Extract the [x, y] coordinate from the center of the cell holding the provided text.  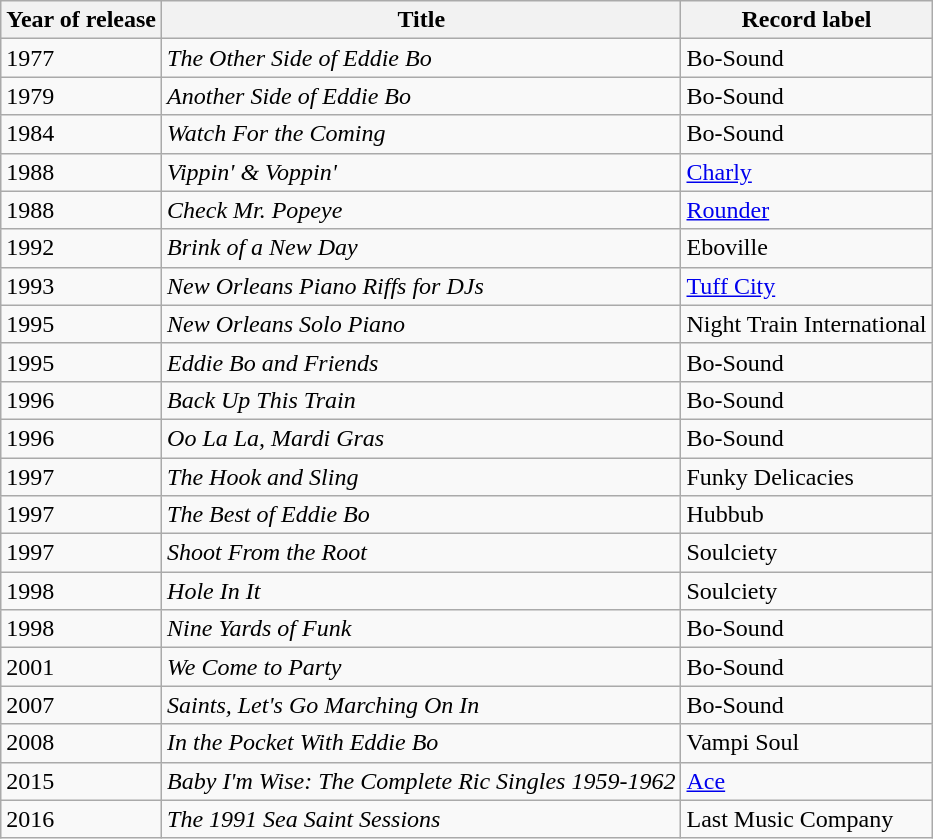
1992 [82, 248]
In the Pocket With Eddie Bo [422, 743]
2016 [82, 819]
Year of release [82, 20]
Saints, Let's Go Marching On In [422, 705]
Title [422, 20]
Charly [806, 172]
Oo La La, Mardi Gras [422, 438]
Ace [806, 781]
The 1991 Sea Saint Sessions [422, 819]
Tuff City [806, 286]
Shoot From the Root [422, 553]
Last Music Company [806, 819]
Watch For the Coming [422, 134]
1984 [82, 134]
1977 [82, 58]
Night Train International [806, 324]
2007 [82, 705]
Record label [806, 20]
The Other Side of Eddie Bo [422, 58]
2015 [82, 781]
Hole In It [422, 591]
Check Mr. Popeye [422, 210]
Vippin' & Voppin' [422, 172]
1993 [82, 286]
2008 [82, 743]
New Orleans Solo Piano [422, 324]
Another Side of Eddie Bo [422, 96]
The Best of Eddie Bo [422, 515]
Vampi Soul [806, 743]
Eboville [806, 248]
Nine Yards of Funk [422, 629]
Brink of a New Day [422, 248]
The Hook and Sling [422, 477]
Baby I'm Wise: The Complete Ric Singles 1959-1962 [422, 781]
We Come to Party [422, 667]
Hubbub [806, 515]
New Orleans Piano Riffs for DJs [422, 286]
2001 [82, 667]
1979 [82, 96]
Back Up This Train [422, 400]
Rounder [806, 210]
Funky Delicacies [806, 477]
Eddie Bo and Friends [422, 362]
